Extract the [X, Y] coordinate from the center of the cell holding the provided text.  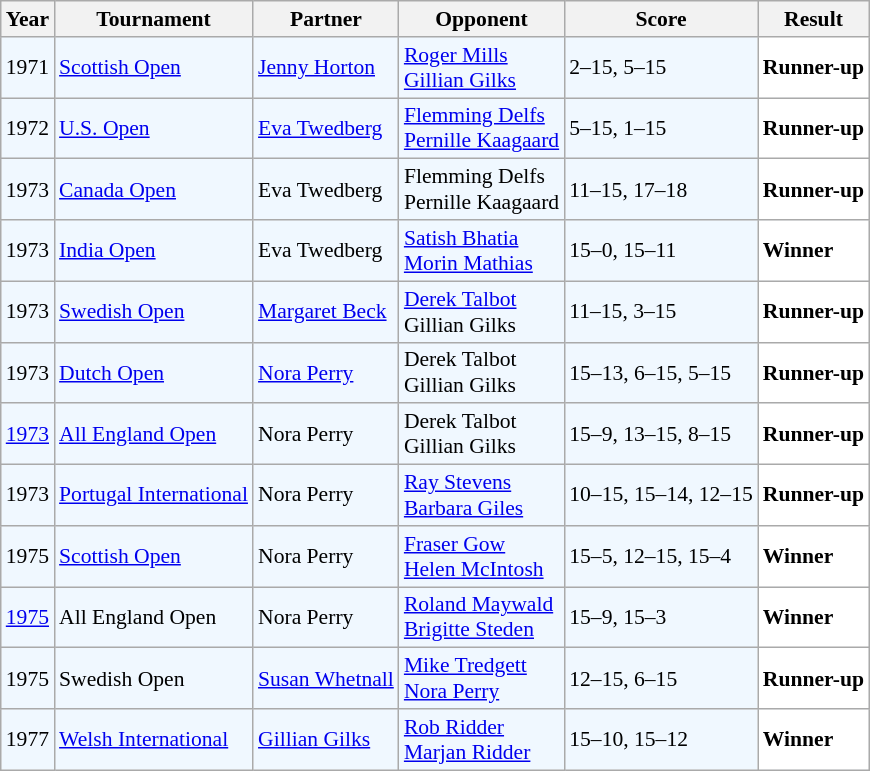
Mike Tredgett Nora Perry [482, 678]
Ray Stevens Barbara Giles [482, 496]
15–9, 15–3 [661, 618]
Tournament [154, 19]
Welsh International [154, 740]
Score [661, 19]
Rob Ridder Marjan Ridder [482, 740]
12–15, 6–15 [661, 678]
Canada Open [154, 190]
India Open [154, 250]
Roland Maywald Brigitte Steden [482, 618]
10–15, 15–14, 12–15 [661, 496]
Fraser Gow Helen McIntosh [482, 556]
11–15, 3–15 [661, 312]
1977 [28, 740]
Margaret Beck [326, 312]
Portugal International [154, 496]
Opponent [482, 19]
15–0, 15–11 [661, 250]
Result [814, 19]
U.S. Open [154, 128]
2–15, 5–15 [661, 68]
15–13, 6–15, 5–15 [661, 372]
Satish Bhatia Morin Mathias [482, 250]
11–15, 17–18 [661, 190]
5–15, 1–15 [661, 128]
15–9, 13–15, 8–15 [661, 434]
15–5, 12–15, 15–4 [661, 556]
Gillian Gilks [326, 740]
Roger Mills Gillian Gilks [482, 68]
1972 [28, 128]
Partner [326, 19]
Year [28, 19]
1971 [28, 68]
Jenny Horton [326, 68]
Dutch Open [154, 372]
15–10, 15–12 [661, 740]
Susan Whetnall [326, 678]
